Locate the cell with the specified text and output its (x, y) center coordinate. 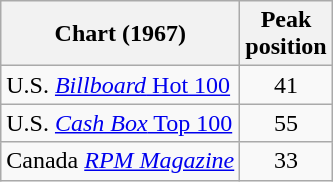
55 (286, 123)
Peakposition (286, 34)
41 (286, 85)
Chart (1967) (120, 34)
33 (286, 161)
U.S. Billboard Hot 100 (120, 85)
U.S. Cash Box Top 100 (120, 123)
Canada RPM Magazine (120, 161)
